From the cell containing the given text, extract its center point as (X, Y) coordinate. 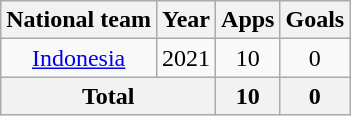
Total (108, 96)
2021 (186, 58)
Year (186, 20)
National team (79, 20)
Goals (315, 20)
Indonesia (79, 58)
Apps (248, 20)
